Provide the (x, y) coordinate of the cell's center where the given text is located.  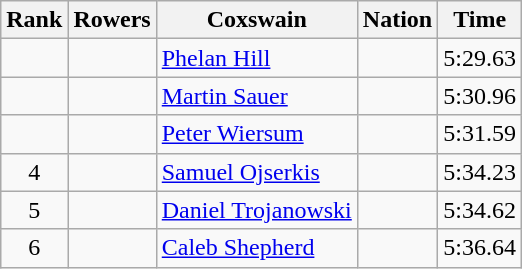
5:36.64 (480, 248)
Caleb Shepherd (256, 248)
Peter Wiersum (256, 134)
6 (34, 248)
Time (480, 20)
4 (34, 172)
5:30.96 (480, 96)
5:31.59 (480, 134)
5:29.63 (480, 58)
Rowers (112, 20)
Daniel Trojanowski (256, 210)
Rank (34, 20)
5:34.62 (480, 210)
Samuel Ojserkis (256, 172)
Phelan Hill (256, 58)
Nation (397, 20)
5 (34, 210)
Martin Sauer (256, 96)
Coxswain (256, 20)
5:34.23 (480, 172)
